From the cell containing the given text, extract its center point as (X, Y) coordinate. 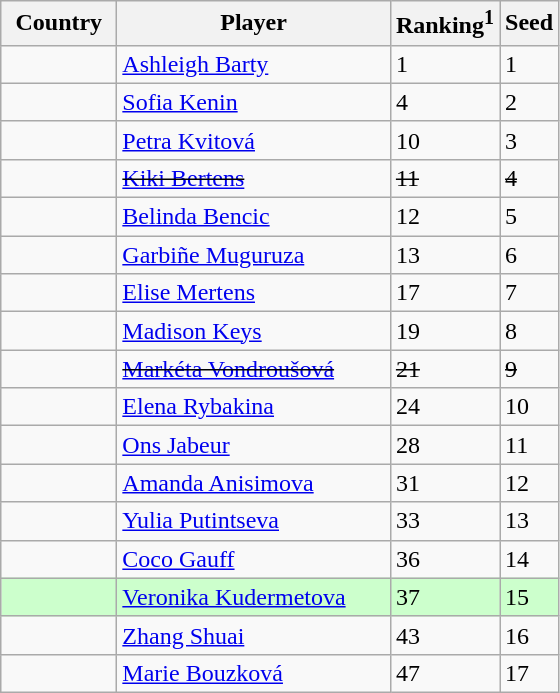
Seed (530, 24)
Madison Keys (254, 331)
Garbiñe Muguruza (254, 255)
Petra Kvitová (254, 140)
5 (530, 217)
15 (530, 597)
Ashleigh Barty (254, 64)
7 (530, 293)
28 (444, 445)
36 (444, 559)
16 (530, 635)
9 (530, 369)
19 (444, 331)
33 (444, 521)
Belinda Bencic (254, 217)
2 (530, 102)
Elena Rybakina (254, 407)
14 (530, 559)
43 (444, 635)
Ranking1 (444, 24)
Amanda Anisimova (254, 483)
8 (530, 331)
37 (444, 597)
Marie Bouzková (254, 673)
47 (444, 673)
Kiki Bertens (254, 178)
Elise Mertens (254, 293)
Player (254, 24)
3 (530, 140)
31 (444, 483)
Zhang Shuai (254, 635)
Sofia Kenin (254, 102)
6 (530, 255)
21 (444, 369)
Ons Jabeur (254, 445)
Country (59, 24)
Yulia Putintseva (254, 521)
Coco Gauff (254, 559)
Markéta Vondroušová (254, 369)
Veronika Kudermetova (254, 597)
24 (444, 407)
